Search for the cell housing the specified text and yield its [x, y] center coordinate. 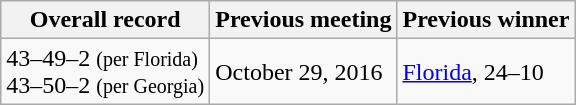
October 29, 2016 [304, 72]
Overall record [106, 20]
Florida, 24–10 [486, 72]
Previous winner [486, 20]
Previous meeting [304, 20]
43–49–2 (per Florida)43–50–2 (per Georgia) [106, 72]
